Find where the given text appears and provide that cell's center as [X, Y] coordinate. 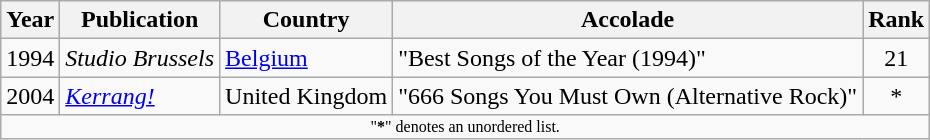
2004 [30, 96]
* [896, 96]
United Kingdom [306, 96]
Country [306, 20]
"Best Songs of the Year (1994)" [628, 58]
"*" denotes an unordered list. [466, 127]
21 [896, 58]
Rank [896, 20]
Year [30, 20]
Accolade [628, 20]
Publication [140, 20]
Studio Brussels [140, 58]
1994 [30, 58]
Kerrang! [140, 96]
"666 Songs You Must Own (Alternative Rock)" [628, 96]
Belgium [306, 58]
